Return [X, Y] of the center of cell containing provided text 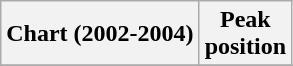
Peakposition [245, 34]
Chart (2002-2004) [100, 34]
